Identify which cell holds the provided text, then report its (X, Y) central coordinate. 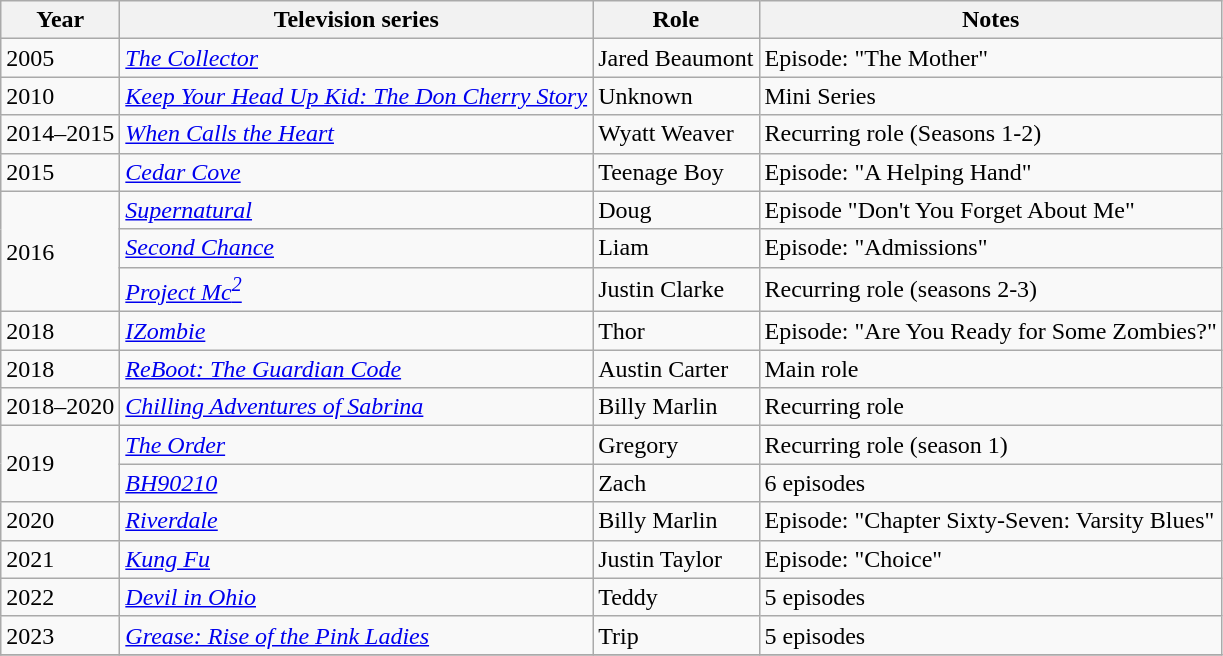
IZombie (356, 331)
Recurring role (Seasons 1-2) (990, 134)
Episode: "The Mother" (990, 58)
BH90210 (356, 483)
Main role (990, 369)
Notes (990, 20)
2010 (60, 96)
Gregory (676, 445)
2022 (60, 597)
2015 (60, 172)
2023 (60, 635)
Kung Fu (356, 559)
2005 (60, 58)
2020 (60, 521)
Justin Taylor (676, 559)
Television series (356, 20)
Episode "Don't You Forget About Me" (990, 210)
Unknown (676, 96)
Episode: "Chapter Sixty-Seven: Varsity Blues" (990, 521)
Trip (676, 635)
The Collector (356, 58)
Doug (676, 210)
Keep Your Head Up Kid: The Don Cherry Story (356, 96)
Supernatural (356, 210)
The Order (356, 445)
6 episodes (990, 483)
2021 (60, 559)
Zach (676, 483)
Second Chance (356, 248)
2018–2020 (60, 407)
2019 (60, 464)
Teddy (676, 597)
Recurring role (990, 407)
Role (676, 20)
Justin Clarke (676, 290)
ReBoot: The Guardian Code (356, 369)
Jared Beaumont (676, 58)
Austin Carter (676, 369)
Episode: "A Helping Hand" (990, 172)
Chilling Adventures of Sabrina (356, 407)
Mini Series (990, 96)
2014–2015 (60, 134)
2016 (60, 252)
Recurring role (season 1) (990, 445)
Riverdale (356, 521)
Episode: "Choice" (990, 559)
Teenage Boy (676, 172)
Recurring role (seasons 2-3) (990, 290)
Year (60, 20)
Devil in Ohio (356, 597)
Thor (676, 331)
Episode: "Are You Ready for Some Zombies?" (990, 331)
Cedar Cove (356, 172)
Grease: Rise of the Pink Ladies (356, 635)
Liam (676, 248)
Episode: "Admissions" (990, 248)
When Calls the Heart (356, 134)
Wyatt Weaver (676, 134)
Project Mc2 (356, 290)
